Output the (X, Y) coordinate of the center of the cell containing the given text.  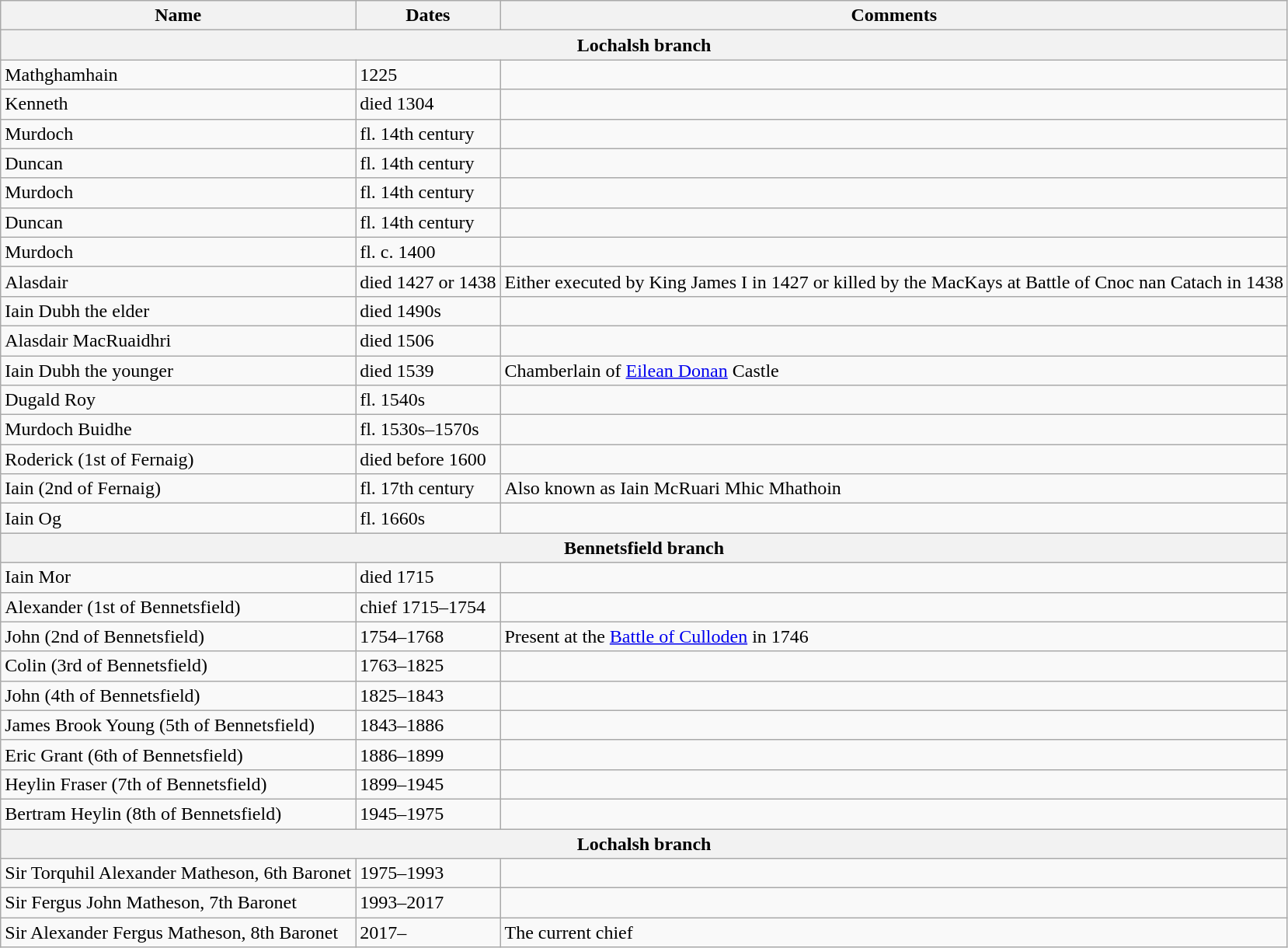
Mathghamhain (179, 75)
Murdoch Buidhe (179, 430)
Name (179, 16)
Roderick (1st of Fernaig) (179, 459)
1945–1975 (428, 814)
Eric Grant (6th of Bennetsfield) (179, 755)
James Brook Young (5th of Bennetsfield) (179, 725)
Kenneth (179, 104)
Iain Dubh the younger (179, 371)
Iain Mor (179, 577)
fl. 1660s (428, 518)
John (4th of Bennetsfield) (179, 695)
The current chief (893, 932)
Bertram Heylin (8th of Bennetsfield) (179, 814)
Chamberlain of Eilean Donan Castle (893, 371)
Present at the Battle of Culloden in 1746 (893, 636)
died before 1600 (428, 459)
1886–1899 (428, 755)
fl. c. 1400 (428, 252)
Alasdair MacRuaidhri (179, 340)
fl. 17th century (428, 489)
1825–1843 (428, 695)
1754–1768 (428, 636)
died 1506 (428, 340)
2017– (428, 932)
Alexander (1st of Bennetsfield) (179, 607)
chief 1715–1754 (428, 607)
died 1427 or 1438 (428, 281)
Also known as Iain McRuari Mhic Mhathoin (893, 489)
Iain Og (179, 518)
1899–1945 (428, 784)
fl. 1540s (428, 400)
Colin (3rd of Bennetsfield) (179, 666)
Iain Dubh the elder (179, 311)
1843–1886 (428, 725)
Alasdair (179, 281)
Sir Torquhil Alexander Matheson, 6th Baronet (179, 873)
Comments (893, 16)
died 1490s (428, 311)
died 1304 (428, 104)
died 1539 (428, 371)
1225 (428, 75)
1975–1993 (428, 873)
Dugald Roy (179, 400)
Either executed by King James I in 1427 or killed by the MacKays at Battle of Cnoc nan Catach in 1438 (893, 281)
1763–1825 (428, 666)
Dates (428, 16)
Sir Alexander Fergus Matheson, 8th Baronet (179, 932)
Bennetsfield branch (645, 548)
Sir Fergus John Matheson, 7th Baronet (179, 903)
Iain (2nd of Fernaig) (179, 489)
died 1715 (428, 577)
1993–2017 (428, 903)
fl. 1530s–1570s (428, 430)
John (2nd of Bennetsfield) (179, 636)
Heylin Fraser (7th of Bennetsfield) (179, 784)
